Pinpoint the cell where the given text exists, returning its [x, y] midpoint coordinate. 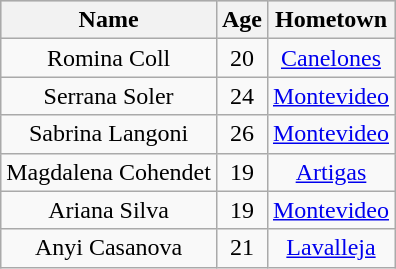
Ariana Silva [109, 210]
Sabrina Langoni [109, 134]
Hometown [330, 20]
Age [242, 20]
Artigas [330, 172]
20 [242, 58]
21 [242, 248]
Lavalleja [330, 248]
Name [109, 20]
Canelones [330, 58]
26 [242, 134]
24 [242, 96]
Magdalena Cohendet [109, 172]
Anyi Casanova [109, 248]
Romina Coll [109, 58]
Serrana Soler [109, 96]
